Identify which cell holds the provided text, then report its [x, y] central coordinate. 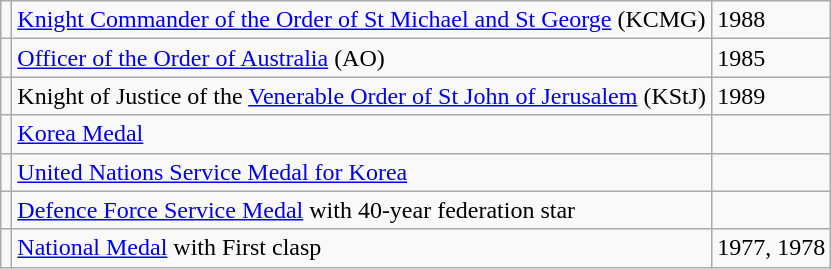
1989 [772, 96]
United Nations Service Medal for Korea [362, 172]
Knight of Justice of the Venerable Order of St John of Jerusalem (KStJ) [362, 96]
1977, 1978 [772, 248]
1988 [772, 20]
Korea Medal [362, 134]
National Medal with First clasp [362, 248]
Knight Commander of the Order of St Michael and St George (KCMG) [362, 20]
Officer of the Order of Australia (AO) [362, 58]
1985 [772, 58]
Defence Force Service Medal with 40-year federation star [362, 210]
